Locate the cell with the specified text and output its (x, y) center coordinate. 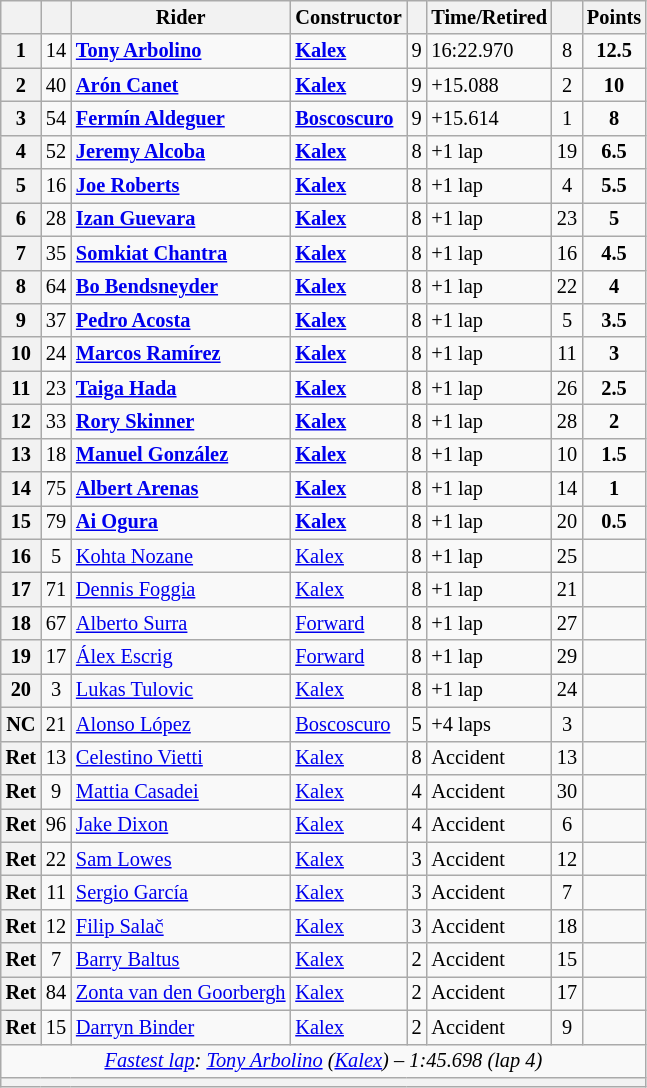
Darryn Binder (180, 1027)
5.5 (614, 186)
Arón Canet (180, 85)
52 (56, 152)
Pedro Acosta (180, 320)
75 (56, 489)
Alonso López (180, 724)
84 (56, 993)
3.5 (614, 320)
27 (567, 623)
Fastest lap: Tony Arbolino (Kalex) – 1:45.698 (lap 4) (324, 1061)
Rory Skinner (180, 421)
Izan Guevara (180, 219)
+15.088 (489, 85)
NC (21, 724)
Marcos Ramírez (180, 354)
Constructor (348, 17)
Bo Bendsneyder (180, 287)
64 (56, 287)
0.5 (614, 522)
71 (56, 589)
Jeremy Alcoba (180, 152)
Ai Ogura (180, 522)
Kohta Nozane (180, 556)
Joe Roberts (180, 186)
2.5 (614, 388)
79 (56, 522)
40 (56, 85)
Álex Escrig (180, 657)
25 (567, 556)
Lukas Tulovic (180, 690)
Dennis Foggia (180, 589)
30 (567, 791)
+15.614 (489, 118)
Mattia Casadei (180, 791)
54 (56, 118)
29 (567, 657)
Sam Lowes (180, 859)
6.5 (614, 152)
12.5 (614, 51)
Time/Retired (489, 17)
Barry Baltus (180, 960)
26 (567, 388)
Fermín Aldeguer (180, 118)
16:22.970 (489, 51)
Celestino Vietti (180, 758)
Albert Arenas (180, 489)
Zonta van den Goorbergh (180, 993)
67 (56, 623)
33 (56, 421)
37 (56, 320)
Alberto Surra (180, 623)
Manuel González (180, 455)
Jake Dixon (180, 825)
Rider (180, 17)
Taiga Hada (180, 388)
Sergio García (180, 892)
96 (56, 825)
Somkiat Chantra (180, 253)
Points (614, 17)
1.5 (614, 455)
35 (56, 253)
4.5 (614, 253)
Tony Arbolino (180, 51)
+4 laps (489, 724)
Filip Salač (180, 926)
